Find where the given text appears and provide that cell's center as [x, y] coordinate. 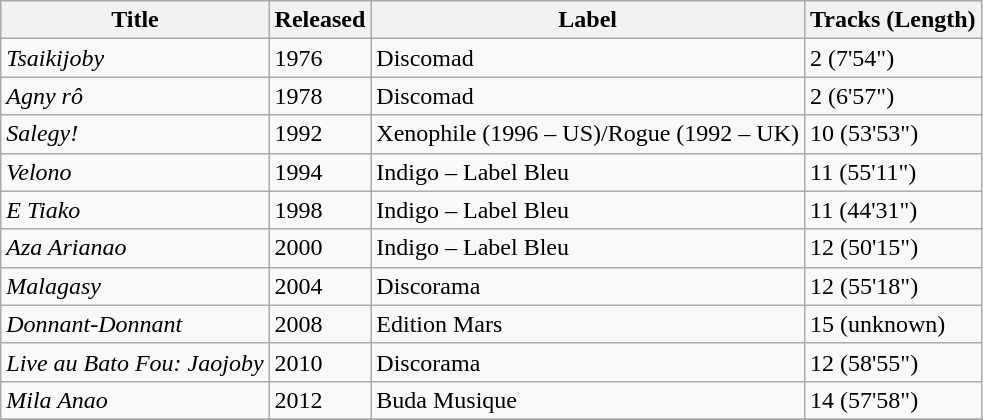
14 (57'58") [892, 400]
1992 [320, 134]
Tracks (Length) [892, 20]
Title [135, 20]
Label [588, 20]
Velono [135, 172]
12 (50'15") [892, 248]
2 (7'54") [892, 58]
Agny rô [135, 96]
1998 [320, 210]
Edition Mars [588, 324]
Released [320, 20]
E Tiako [135, 210]
10 (53'53") [892, 134]
Salegy! [135, 134]
1976 [320, 58]
2 (6'57") [892, 96]
Donnant-Donnant [135, 324]
Aza Arianao [135, 248]
12 (55'18") [892, 286]
2004 [320, 286]
2012 [320, 400]
Mila Anao [135, 400]
11 (55'11") [892, 172]
Xenophile (1996 – US)/Rogue (1992 – UK) [588, 134]
12 (58'55") [892, 362]
1994 [320, 172]
2008 [320, 324]
2010 [320, 362]
11 (44'31") [892, 210]
Malagasy [135, 286]
1978 [320, 96]
Live au Bato Fou: Jaojoby [135, 362]
15 (unknown) [892, 324]
2000 [320, 248]
Tsaikijoby [135, 58]
Buda Musique [588, 400]
